Capture the cell that displays the provided text and extract its (x, y) central coordinate. 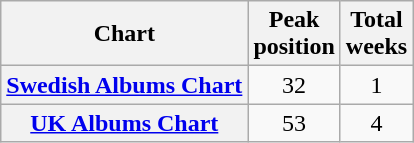
Peakposition (294, 34)
UK Albums Chart (124, 123)
32 (294, 85)
Swedish Albums Chart (124, 85)
1 (376, 85)
53 (294, 123)
Totalweeks (376, 34)
Chart (124, 34)
4 (376, 123)
